Return [X, Y] of the center of cell containing provided text 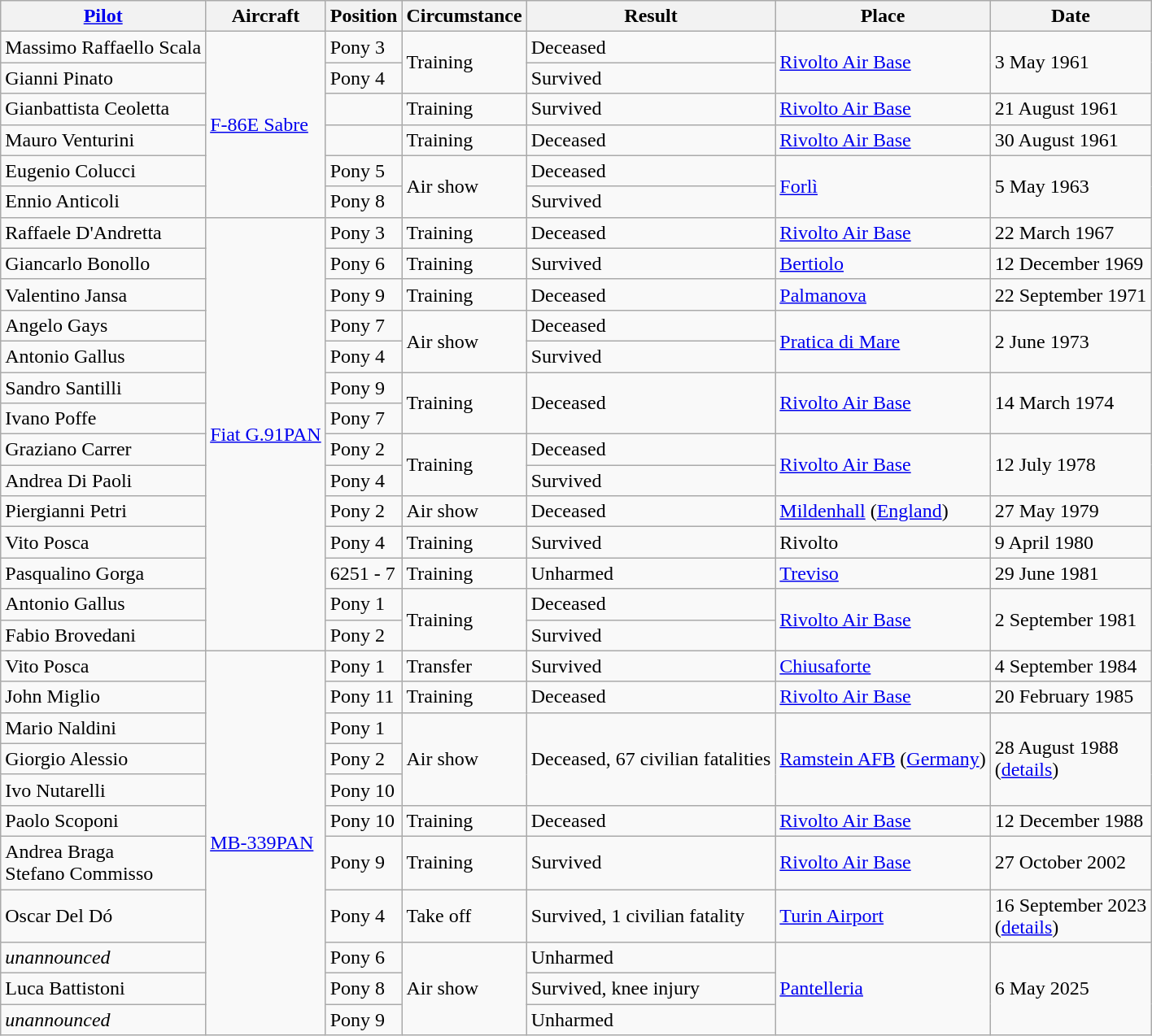
Pony 5 [364, 171]
Angelo Gays [103, 325]
3 May 1961 [1071, 63]
Mildenhall (England) [883, 511]
Survived, 1 civilian fatality [651, 916]
Take off [464, 916]
Date [1071, 16]
Forlì [883, 186]
Turin Airport [883, 916]
16 September 2023(details) [1071, 916]
Raffaele D'Andretta [103, 233]
Giorgio Alessio [103, 759]
Mauro Venturini [103, 140]
Place [883, 16]
Result [651, 16]
Ivano Poffe [103, 419]
Fiat G.91PAN [266, 434]
Pasqualino Gorga [103, 573]
Giancarlo Bonollo [103, 263]
Survived, knee injury [651, 989]
Andrea Di Paoli [103, 481]
Gianni Pinato [103, 78]
F-86E Sabre [266, 124]
5 May 1963 [1071, 186]
Treviso [883, 573]
29 June 1981 [1071, 573]
Massimo Raffaello Scala [103, 47]
MB-339PAN [266, 842]
Palmanova [883, 294]
21 August 1961 [1071, 109]
27 May 1979 [1071, 511]
28 August 1988(details) [1071, 759]
12 December 1969 [1071, 263]
Mario Naldini [103, 728]
Aircraft [266, 16]
9 April 1980 [1071, 542]
Rivolto [883, 542]
27 October 2002 [1071, 862]
Pilot [103, 16]
Piergianni Petri [103, 511]
Chiusaforte [883, 666]
2 September 1981 [1071, 620]
22 September 1971 [1071, 294]
Pony 11 [364, 697]
6 May 2025 [1071, 989]
Pratica di Mare [883, 341]
6251 - 7 [364, 573]
Fabio Brovedani [103, 635]
2 June 1973 [1071, 341]
22 March 1967 [1071, 233]
Valentino Jansa [103, 294]
Deceased, 67 civilian fatalities [651, 759]
12 December 1988 [1071, 821]
Position [364, 16]
12 July 1978 [1071, 465]
Gianbattista Ceoletta [103, 109]
Sandro Santilli [103, 388]
30 August 1961 [1071, 140]
Ramstein AFB (Germany) [883, 759]
Andrea BragaStefano Commisso [103, 862]
Bertiolo [883, 263]
Transfer [464, 666]
Graziano Carrer [103, 450]
20 February 1985 [1071, 697]
Oscar Del Dó [103, 916]
14 March 1974 [1071, 403]
Circumstance [464, 16]
John Miglio [103, 697]
Paolo Scoponi [103, 821]
Ennio Anticoli [103, 202]
4 September 1984 [1071, 666]
Eugenio Colucci [103, 171]
Luca Battistoni [103, 989]
Pantelleria [883, 989]
Ivo Nutarelli [103, 790]
